Output the (X, Y) coordinate of the center of the cell containing the given text.  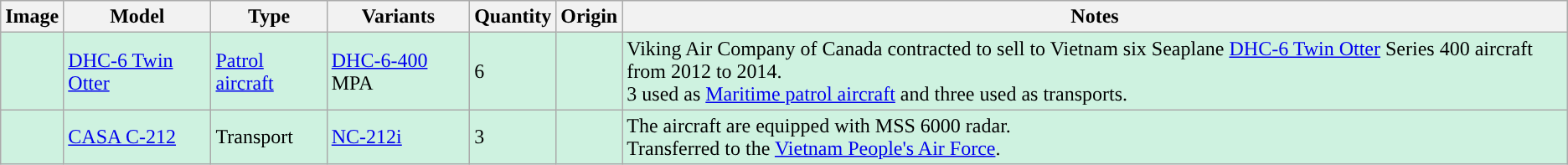
Notes (1095, 17)
NC-212i (398, 137)
CASA C-212 (137, 137)
DHC-6-400 MPA (398, 71)
Transport (269, 137)
3 (513, 137)
Model (137, 17)
Patrol aircraft (269, 71)
The aircraft are equipped with MSS 6000 radar.Transferred to the Vietnam People's Air Force. (1095, 137)
DHC-6 Twin Otter (137, 71)
Type (269, 17)
Origin (590, 17)
6 (513, 71)
Quantity (513, 17)
Variants (398, 17)
Image (32, 17)
